Identify which cell holds the provided text, then report its (X, Y) central coordinate. 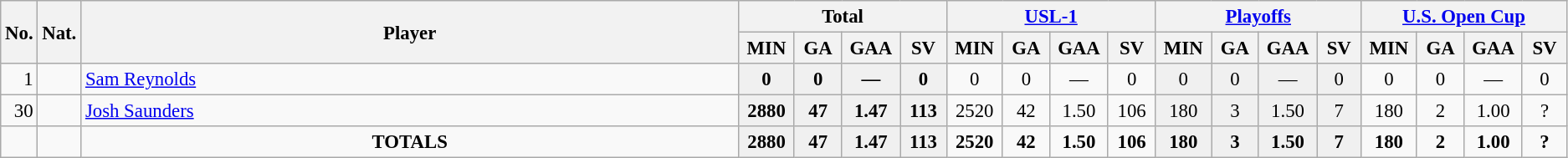
1 (19, 79)
U.S. Open Cup (1464, 17)
TOTALS (410, 142)
Sam Reynolds (410, 79)
Nat. (59, 32)
30 (19, 111)
Playoffs (1258, 17)
Josh Saunders (410, 111)
USL-1 (1051, 17)
Player (410, 32)
No. (19, 32)
Total (843, 17)
